Search for the cell housing the specified text and yield its [X, Y] center coordinate. 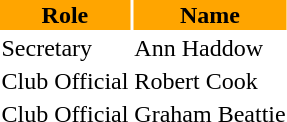
Club Official [65, 81]
Role [65, 15]
Name [210, 15]
Ann Haddow [210, 48]
Robert Cook [210, 81]
Secretary [65, 48]
